Pinpoint the cell where the given text exists, returning its [x, y] midpoint coordinate. 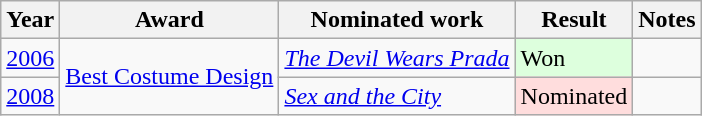
Year [30, 20]
2008 [30, 96]
Won [574, 58]
Sex and the City [397, 96]
Best Costume Design [170, 77]
The Devil Wears Prada [397, 58]
Nominated [574, 96]
Result [574, 20]
2006 [30, 58]
Award [170, 20]
Nominated work [397, 20]
Notes [667, 20]
